Find where the given text appears and provide that cell's center as [X, Y] coordinate. 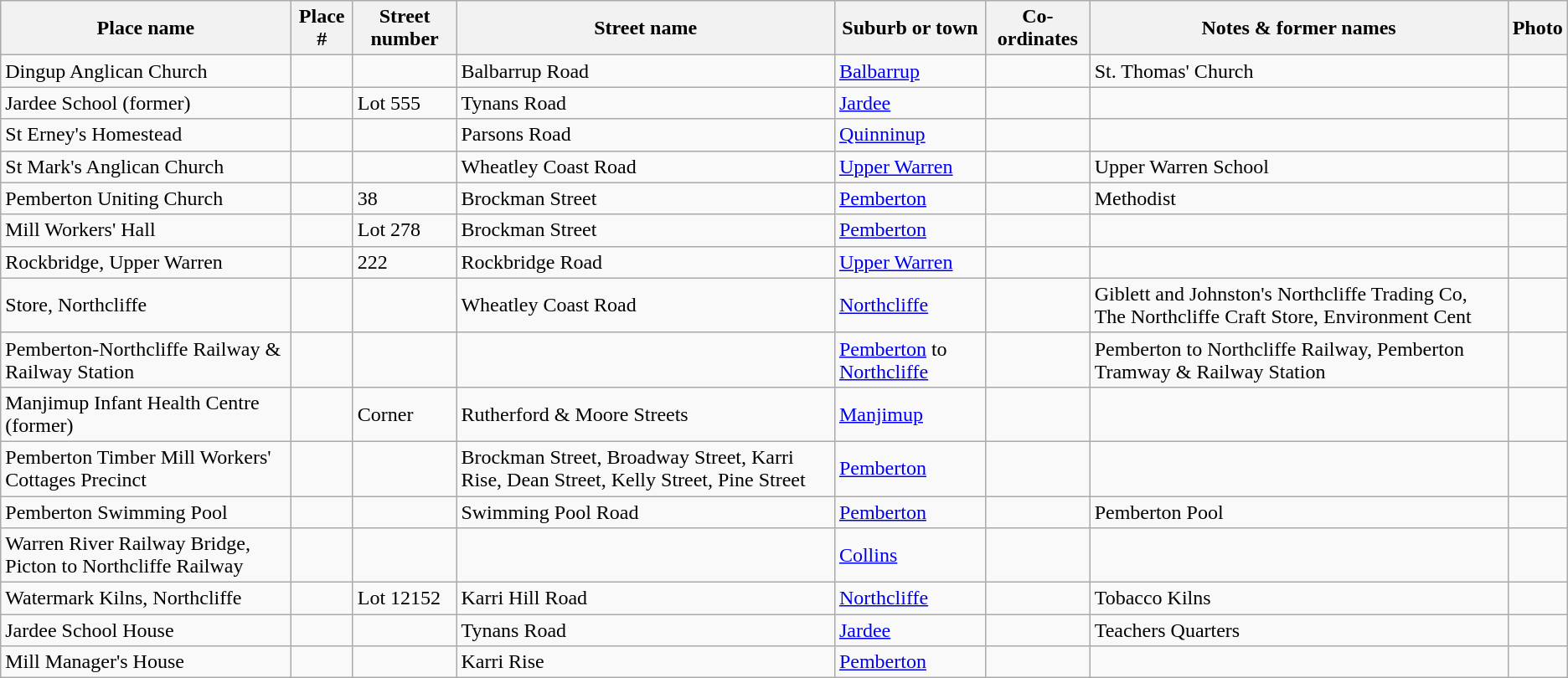
38 [405, 198]
Lot 12152 [405, 598]
Quinninup [910, 135]
Jardee School House [146, 630]
St Erney's Homestead [146, 135]
Giblett and Johnston's Northcliffe Trading Co, The Northcliffe Craft Store, Environment Cent [1298, 305]
Pemberton Swimming Pool [146, 511]
Lot 555 [405, 103]
Rutherford & Moore Streets [646, 413]
Teachers Quarters [1298, 630]
Tobacco Kilns [1298, 598]
Street name [646, 28]
Methodist [1298, 198]
Upper Warren School [1298, 167]
Dingup Anglican Church [146, 71]
Manjimup Infant Health Centre (former) [146, 413]
Rockbridge, Upper Warren [146, 262]
Balbarrup [910, 71]
Pemberton to Northcliffe [910, 360]
Rockbridge Road [646, 262]
Collins [910, 556]
Watermark Kilns, Northcliffe [146, 598]
Manjimup [910, 413]
Pemberton Uniting Church [146, 198]
Pemberton-Northcliffe Railway & Railway Station [146, 360]
Pemberton Pool [1298, 511]
Karri Hill Road [646, 598]
Suburb or town [910, 28]
222 [405, 262]
Parsons Road [646, 135]
Jardee School (former) [146, 103]
St. Thomas' Church [1298, 71]
Place name [146, 28]
Pemberton to Northcliffe Railway, Pemberton Tramway & Railway Station [1298, 360]
Lot 278 [405, 230]
Mill Manager's House [146, 662]
Street number [405, 28]
Brockman Street, Broadway Street, Karri Rise, Dean Street, Kelly Street, Pine Street [646, 469]
Balbarrup Road [646, 71]
Karri Rise [646, 662]
Photo [1538, 28]
Mill Workers' Hall [146, 230]
Swimming Pool Road [646, 511]
Warren River Railway Bridge, Picton to Northcliffe Railway [146, 556]
St Mark's Anglican Church [146, 167]
Corner [405, 413]
Pemberton Timber Mill Workers' Cottages Precinct [146, 469]
Co-ordinates [1038, 28]
Place # [322, 28]
Notes & former names [1298, 28]
Store, Northcliffe [146, 305]
